Return the [X, Y] coordinate for the center point of the cell that contains the specified text.  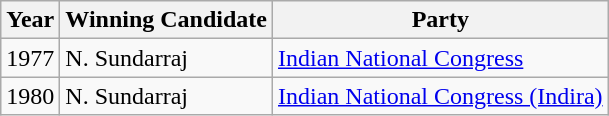
Year [30, 20]
Indian National Congress (Indira) [441, 96]
1980 [30, 96]
1977 [30, 58]
Indian National Congress [441, 58]
Party [441, 20]
Winning Candidate [166, 20]
